Provide the [X, Y] coordinate of the cell's center where the given text is located.  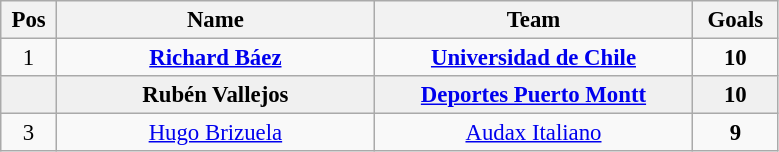
Deportes Puerto Montt [533, 95]
Pos [29, 20]
Goals [736, 20]
1 [29, 58]
9 [736, 133]
Universidad de Chile [533, 58]
Name [215, 20]
Team [533, 20]
Audax Italiano [533, 133]
Richard Báez [215, 58]
3 [29, 133]
Rubén Vallejos [215, 95]
Hugo Brizuela [215, 133]
